Provide the (x, y) coordinate of the cell's center where the given text is located.  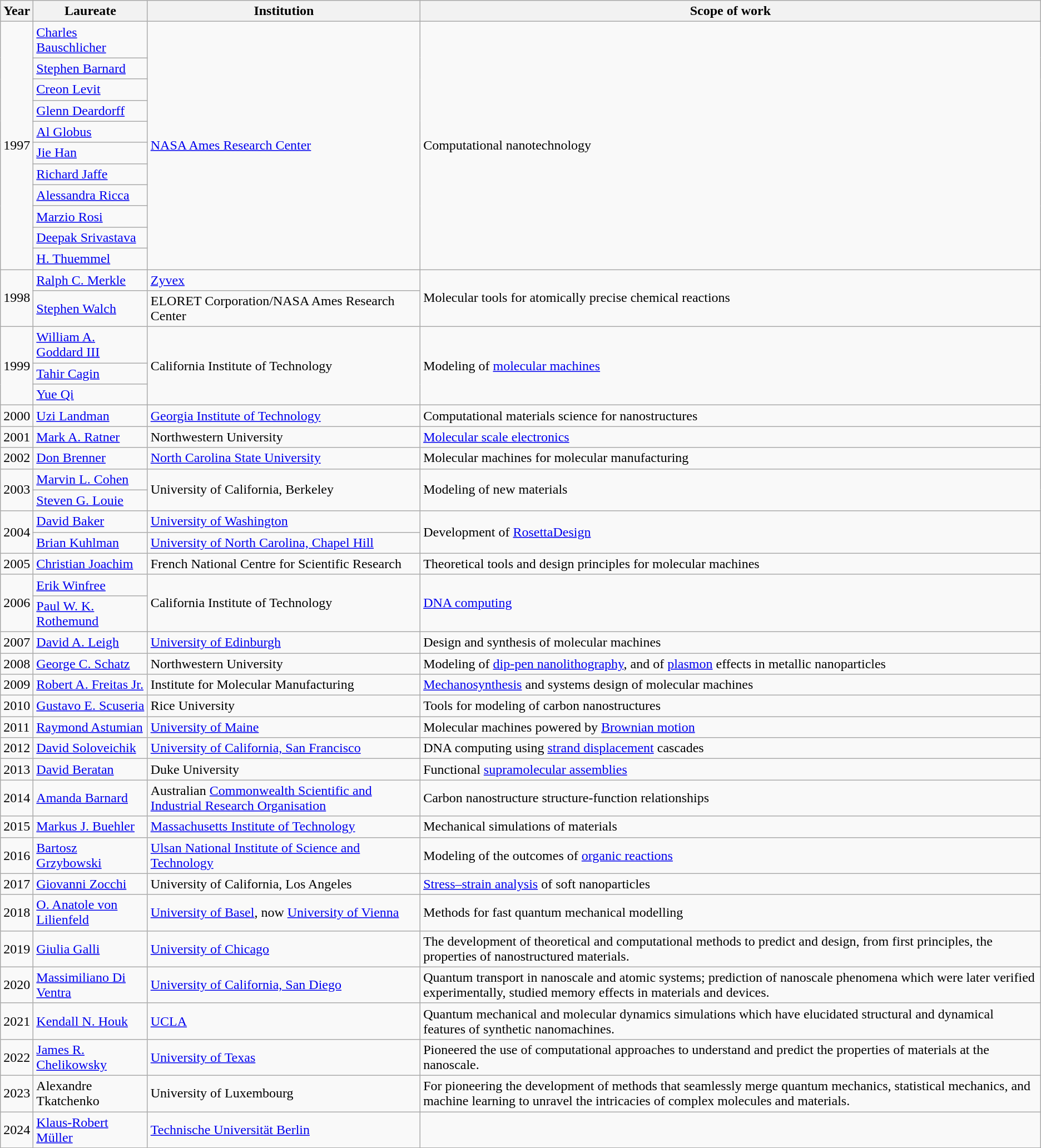
Technische Universität Berlin (284, 1130)
University of Washington (284, 521)
Klaus-Robert Müller (90, 1130)
Brian Kuhlman (90, 543)
Computational materials science for nanostructures (731, 416)
Ralph C. Merkle (90, 280)
2021 (17, 1021)
Molecular machines for molecular manufacturing (731, 458)
ELORET Corporation/NASA Ames Research Center (284, 309)
Institution (284, 11)
O. Anatole von Lilienfeld (90, 913)
Stephen Walch (90, 309)
2016 (17, 855)
William A. Goddard III (90, 345)
2013 (17, 769)
Georgia Institute of Technology (284, 416)
Uzi Landman (90, 416)
Modeling of the outcomes of organic reactions (731, 855)
2002 (17, 458)
H. Thuemmel (90, 259)
David Soloveichik (90, 748)
Glenn Deardorff (90, 111)
Marzio Rosi (90, 216)
Creon Levit (90, 90)
2010 (17, 706)
Alessandra Ricca (90, 195)
University of Texas (284, 1057)
North Carolina State University (284, 458)
George C. Schatz (90, 663)
Molecular machines powered by Brownian motion (731, 727)
Carbon nanostructure structure-function relationships (731, 798)
Giulia Galli (90, 948)
2022 (17, 1057)
Giovanni Zocchi (90, 884)
Modeling of new materials (731, 490)
Charles Bauschlicher (90, 40)
Stress–strain analysis of soft nanoparticles (731, 884)
1997 (17, 146)
Jie Han (90, 153)
Amanda Barnard (90, 798)
2015 (17, 827)
Ulsan National Institute of Science and Technology (284, 855)
University of North Carolina, Chapel Hill (284, 543)
University of Luxembourg (284, 1093)
Laureate (90, 11)
Christian Joachim (90, 564)
University of Maine (284, 727)
Stephen Barnard (90, 68)
Scope of work (731, 11)
Tools for modeling of carbon nanostructures (731, 706)
Robert A. Freitas Jr. (90, 685)
Kendall N. Houk (90, 1021)
Don Brenner (90, 458)
Erik Winfree (90, 585)
University of California, Los Angeles (284, 884)
Development of RosettaDesign (731, 532)
2012 (17, 748)
2024 (17, 1130)
2007 (17, 642)
David Baker (90, 521)
2011 (17, 727)
Molecular scale electronics (731, 437)
2001 (17, 437)
Australian Commonwealth Scientific and Industrial Research Organisation (284, 798)
Theoretical tools and design principles for molecular machines (731, 564)
Paul W. K. Rothemund (90, 614)
Mechanosynthesis and systems design of molecular machines (731, 685)
Raymond Astumian (90, 727)
University of California, San Francisco (284, 748)
Modeling of dip-pen nanolithography, and of plasmon effects in metallic nanoparticles (731, 663)
UCLA (284, 1021)
David Beratan (90, 769)
Methods for fast quantum mechanical modelling (731, 913)
Pioneered the use of computational approaches to understand and predict the properties of materials at the nanoscale. (731, 1057)
2018 (17, 913)
The development of theoretical and computational methods to predict and design, from first principles, the properties of nanostructured materials. (731, 948)
1999 (17, 366)
Massachusetts Institute of Technology (284, 827)
University of Edinburgh (284, 642)
Deepak Srivastava (90, 237)
Richard Jaffe (90, 174)
University of California, San Diego (284, 985)
Functional supramolecular assemblies (731, 769)
2014 (17, 798)
Rice University (284, 706)
2006 (17, 603)
Marvin L. Cohen (90, 479)
Alexandre Tkatchenko (90, 1093)
DNA computing (731, 603)
Quantum mechanical and molecular dynamics simulations which have elucidated structural and dynamical features of synthetic nanomachines. (731, 1021)
Markus J. Buehler (90, 827)
Tahir Cagin (90, 374)
David A. Leigh (90, 642)
2003 (17, 490)
Zyvex (284, 280)
2017 (17, 884)
Molecular tools for atomically precise chemical reactions (731, 298)
Computational nanotechnology (731, 146)
Mark A. Ratner (90, 437)
James R. Chelikowsky (90, 1057)
Massimiliano Di Ventra (90, 985)
Duke University (284, 769)
University of Basel, now University of Vienna (284, 913)
2008 (17, 663)
2004 (17, 532)
2023 (17, 1093)
2019 (17, 948)
2005 (17, 564)
Yue Qi (90, 395)
Modeling of molecular machines (731, 366)
DNA computing using strand displacement cascades (731, 748)
Al Globus (90, 132)
Bartosz Grzybowski (90, 855)
Mechanical simulations of materials (731, 827)
NASA Ames Research Center (284, 146)
Gustavo E. Scuseria (90, 706)
University of Chicago (284, 948)
2020 (17, 985)
2009 (17, 685)
Institute for Molecular Manufacturing (284, 685)
French National Centre for Scientific Research (284, 564)
Steven G. Louie (90, 500)
Year (17, 11)
2000 (17, 416)
1998 (17, 298)
University of California, Berkeley (284, 490)
Design and synthesis of molecular machines (731, 642)
